Find where the given text appears and provide that cell's center as [x, y] coordinate. 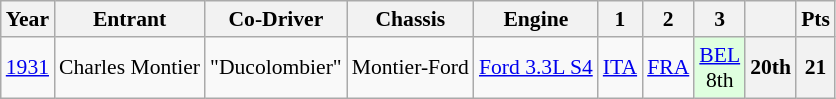
FRA [668, 68]
Engine [536, 19]
Entrant [130, 19]
Pts [816, 19]
Chassis [410, 19]
Charles Montier [130, 68]
"Ducolombier" [276, 68]
Ford 3.3L S4 [536, 68]
Montier-Ford [410, 68]
21 [816, 68]
ITA [620, 68]
20th [770, 68]
Year [28, 19]
1931 [28, 68]
1 [620, 19]
3 [720, 19]
Co-Driver [276, 19]
BEL8th [720, 68]
2 [668, 19]
